Scan for the cell matching the given text and deliver its (X, Y) coordinate at center. 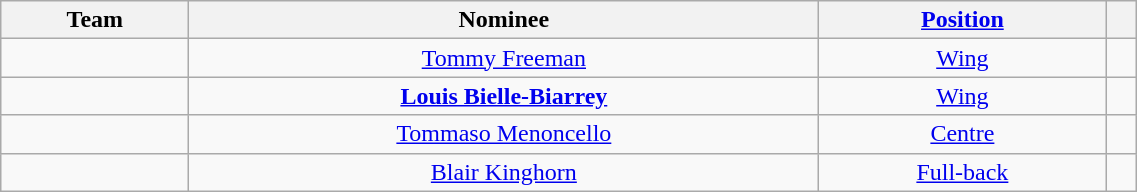
Nominee (504, 20)
Louis Bielle-Biarrey (504, 96)
Position (962, 20)
Tommy Freeman (504, 58)
Blair Kinghorn (504, 172)
Centre (962, 134)
Full-back (962, 172)
Tommaso Menoncello (504, 134)
Team (95, 20)
